From the cell containing the given text, extract its center point as (x, y) coordinate. 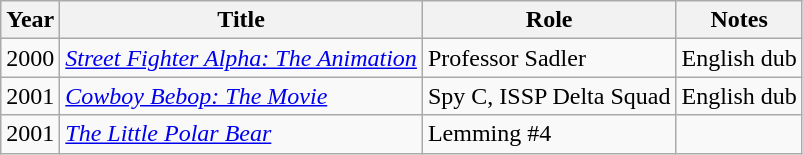
Role (549, 20)
The Little Polar Bear (242, 134)
Street Fighter Alpha: The Animation (242, 58)
Spy C, ISSP Delta Squad (549, 96)
2000 (30, 58)
Notes (739, 20)
Title (242, 20)
Year (30, 20)
Cowboy Bebop: The Movie (242, 96)
Professor Sadler (549, 58)
Lemming #4 (549, 134)
